From the cell containing the given text, extract its center point as [x, y] coordinate. 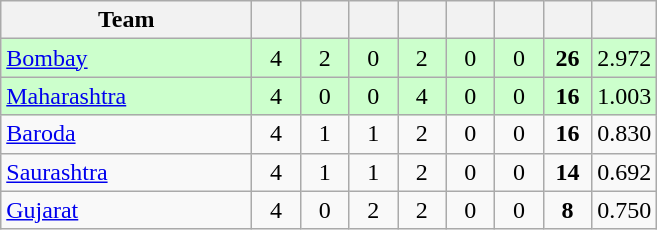
14 [568, 172]
0.830 [624, 134]
26 [568, 58]
Team [126, 20]
Baroda [126, 134]
8 [568, 210]
Bombay [126, 58]
1.003 [624, 96]
0.750 [624, 210]
0.692 [624, 172]
Gujarat [126, 210]
Saurashtra [126, 172]
Maharashtra [126, 96]
2.972 [624, 58]
